Provide the [X, Y] coordinate of the cell's center where the given text is located.  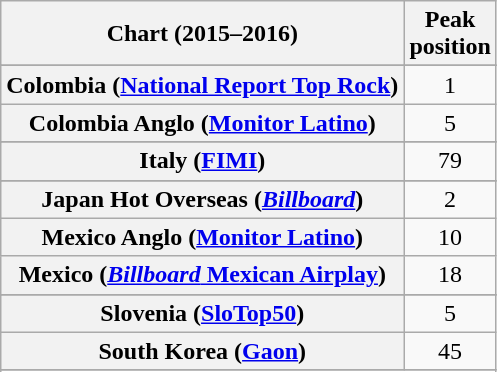
Mexico Anglo (Monitor Latino) [202, 237]
79 [450, 161]
10 [450, 237]
Slovenia (SloTop50) [202, 313]
45 [450, 351]
Japan Hot Overseas (Billboard) [202, 199]
Chart (2015–2016) [202, 34]
Colombia Anglo (Monitor Latino) [202, 123]
Italy (FIMI) [202, 161]
18 [450, 275]
South Korea (Gaon) [202, 351]
2 [450, 199]
1 [450, 85]
Peakposition [450, 34]
Mexico (Billboard Mexican Airplay) [202, 275]
Colombia (National Report Top Rock) [202, 85]
